Extract the (X, Y) coordinate from the center of the cell holding the provided text.  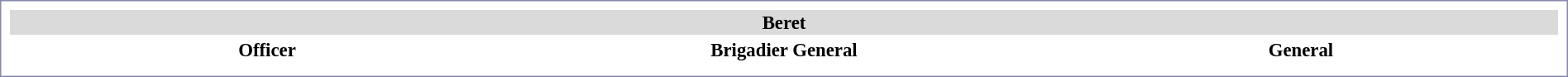
Officer (267, 50)
Brigadier General (784, 50)
General (1301, 50)
Beret (784, 22)
